From the cell containing the given text, extract its center point as (x, y) coordinate. 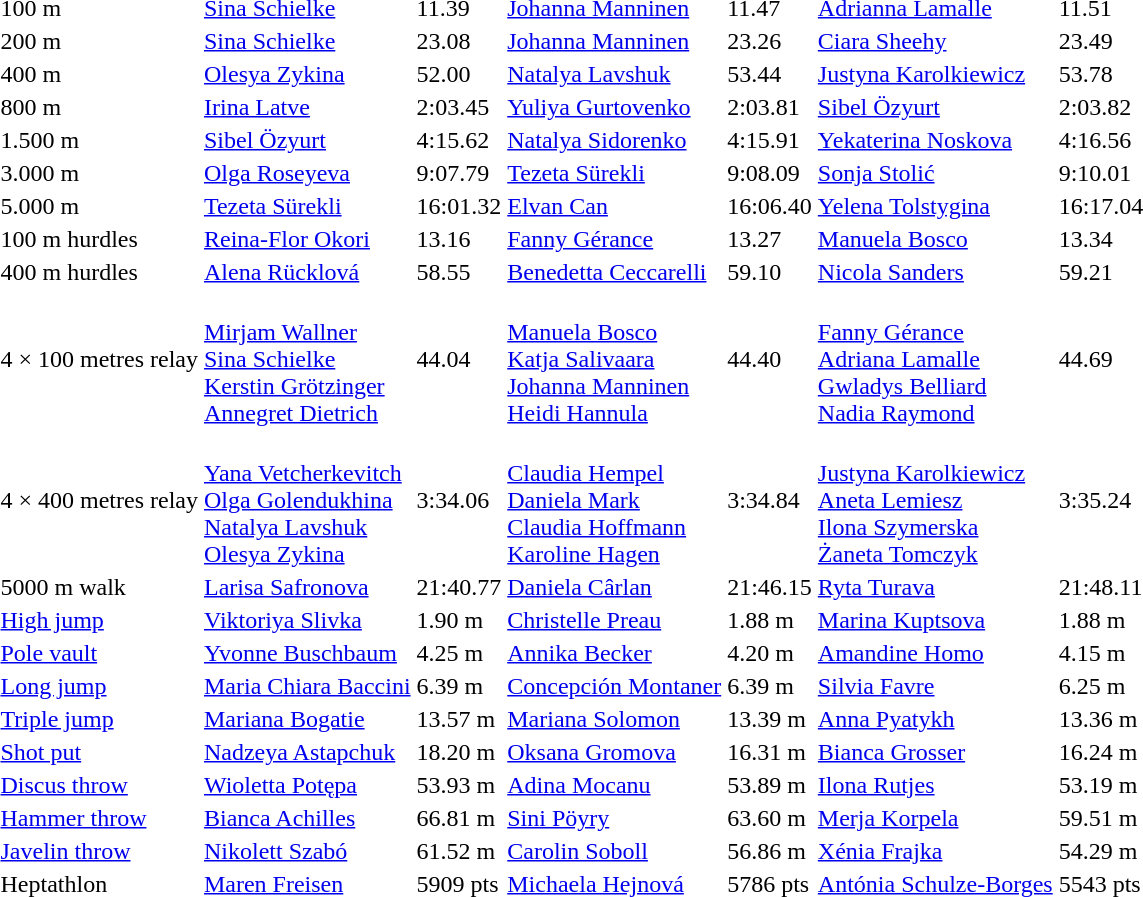
Bianca Achilles (307, 818)
Annika Becker (614, 653)
Marina Kuptsova (935, 620)
Adina Mocanu (614, 785)
16:06.40 (770, 206)
Concepción Montaner (614, 686)
Sini Pöyry (614, 818)
13.27 (770, 239)
Ilona Rutjes (935, 785)
Yana VetcherkevitchOlga GolendukhinaNatalya LavshukOlesya Zykina (307, 500)
Mariana Solomon (614, 719)
18.20 m (459, 752)
Christelle Preau (614, 620)
Nicola Sanders (935, 272)
Claudia HempelDaniela MarkClaudia HoffmannKaroline Hagen (614, 500)
Nadzeya Astapchuk (307, 752)
2:03.45 (459, 107)
1.88 m (770, 620)
Viktoriya Slivka (307, 620)
56.86 m (770, 851)
23.08 (459, 41)
4.20 m (770, 653)
Carolin Soboll (614, 851)
Natalya Lavshuk (614, 74)
23.26 (770, 41)
53.93 m (459, 785)
9:08.09 (770, 173)
Elvan Can (614, 206)
Bianca Grosser (935, 752)
66.81 m (459, 818)
52.00 (459, 74)
Nikolett Szabó (307, 851)
16:01.32 (459, 206)
53.44 (770, 74)
Fanny GéranceAdriana LamalleGwladys BelliardNadia Raymond (935, 359)
Larisa Safronova (307, 587)
Daniela Cârlan (614, 587)
2:03.81 (770, 107)
Maria Chiara Baccini (307, 686)
Sina Schielke (307, 41)
4:15.62 (459, 140)
3:34.84 (770, 500)
Wioletta Potępa (307, 785)
Johanna Manninen (614, 41)
Fanny Gérance (614, 239)
Mariana Bogatie (307, 719)
Yekaterina Noskova (935, 140)
21:40.77 (459, 587)
63.60 m (770, 818)
Justyna Karolkiewicz (935, 74)
4:15.91 (770, 140)
13.57 m (459, 719)
Silvia Favre (935, 686)
59.10 (770, 272)
13.16 (459, 239)
Ciara Sheehy (935, 41)
Yelena Tolstygina (935, 206)
58.55 (459, 272)
21:46.15 (770, 587)
Oksana Gromova (614, 752)
Yvonne Buschbaum (307, 653)
Anna Pyatykh (935, 719)
4.25 m (459, 653)
Manuela BoscoKatja SalivaaraJohanna ManninenHeidi Hannula (614, 359)
Olesya Zykina (307, 74)
Sonja Stolić (935, 173)
13.39 m (770, 719)
Xénia Frajka (935, 851)
Ryta Turava (935, 587)
Alena Rücklová (307, 272)
Reina-Flor Okori (307, 239)
Irina Latve (307, 107)
16.31 m (770, 752)
3:34.06 (459, 500)
Olga Roseyeva (307, 173)
Natalya Sidorenko (614, 140)
Manuela Bosco (935, 239)
Amandine Homo (935, 653)
9:07.79 (459, 173)
61.52 m (459, 851)
44.40 (770, 359)
1.90 m (459, 620)
Mirjam WallnerSina SchielkeKerstin GrötzingerAnnegret Dietrich (307, 359)
44.04 (459, 359)
53.89 m (770, 785)
Yuliya Gurtovenko (614, 107)
Justyna KarolkiewiczAneta LemieszIlona SzymerskaŻaneta Tomczyk (935, 500)
Merja Korpela (935, 818)
Benedetta Ceccarelli (614, 272)
